Return (X, Y) of the center of cell containing provided text 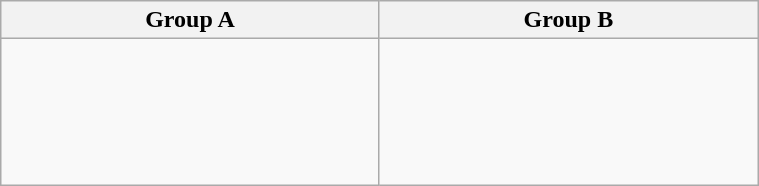
Group B (568, 20)
Group A (190, 20)
